Return the [X, Y] coordinate for the center point of the cell that contains the specified text.  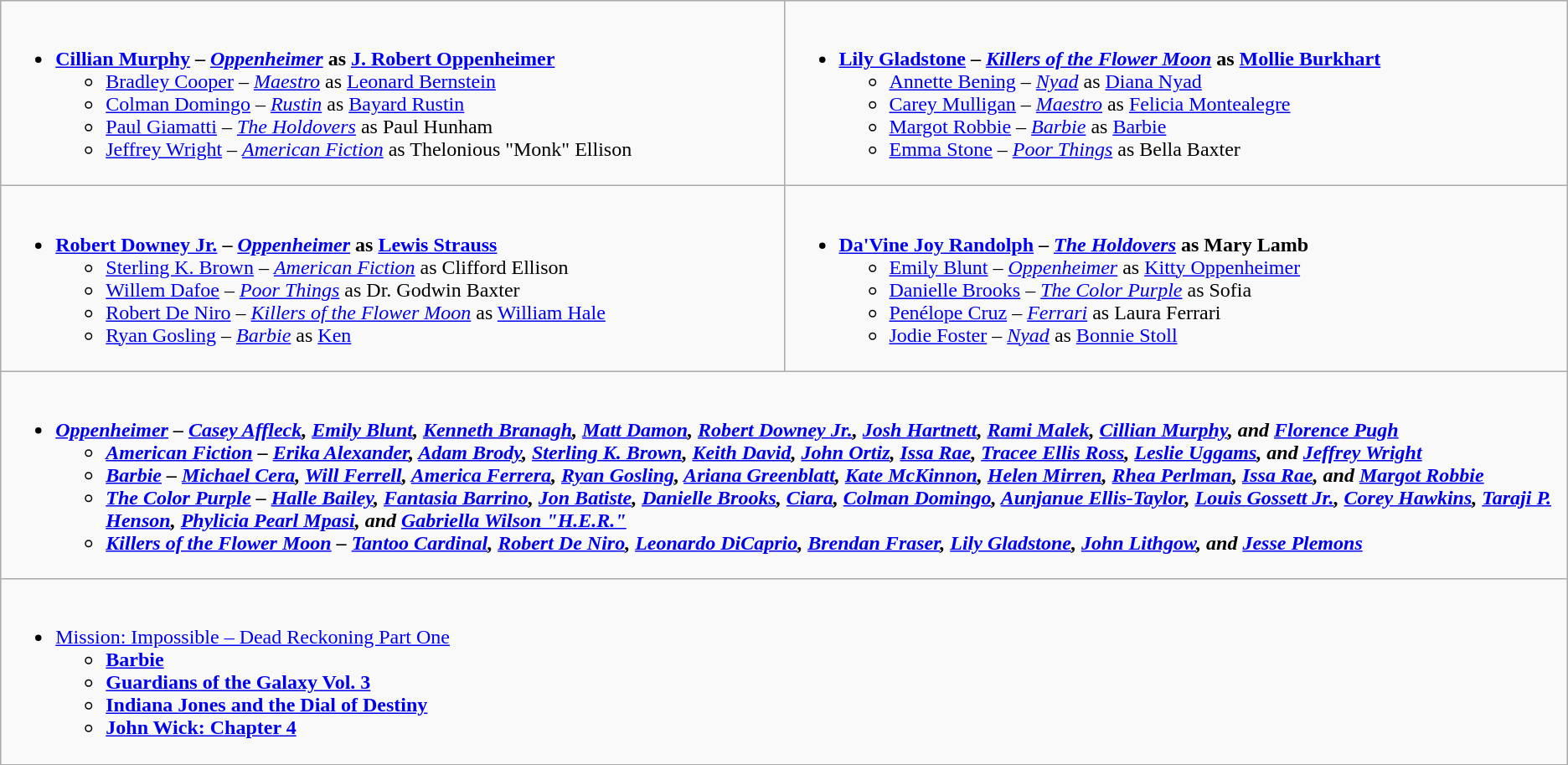
Mission: Impossible – Dead Reckoning Part OneBarbieGuardians of the Galaxy Vol. 3Indiana Jones and the Dial of DestinyJohn Wick: Chapter 4 [784, 672]
